Determine the [X, Y] coordinate at the center of the cell enclosing the given text.  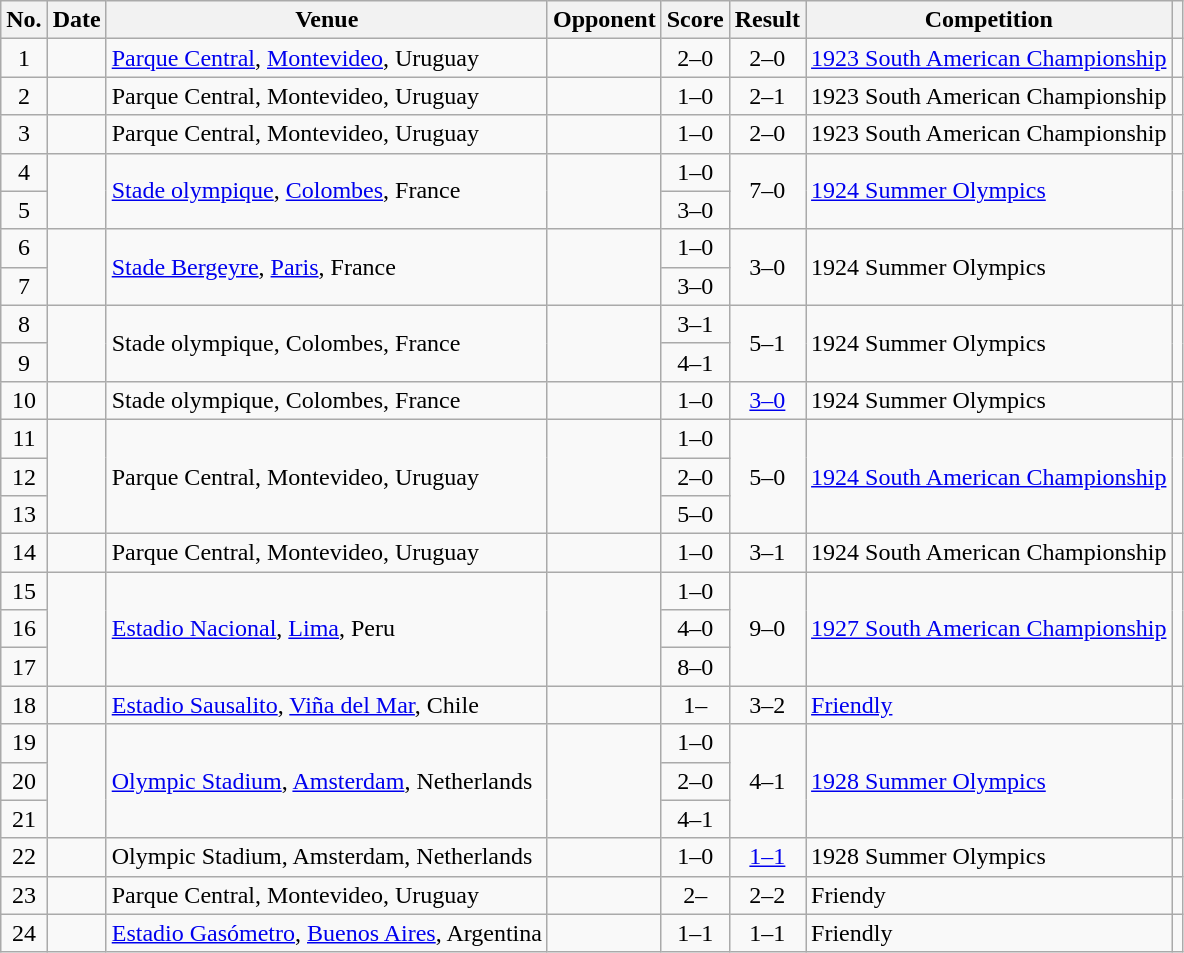
Competition [989, 20]
20 [24, 781]
24 [24, 933]
3 [24, 134]
11 [24, 438]
6 [24, 248]
14 [24, 553]
17 [24, 667]
9–0 [767, 629]
10 [24, 400]
5 [24, 210]
No. [24, 20]
16 [24, 629]
Venue [326, 20]
15 [24, 591]
Estadio Sausalito, Viña del Mar, Chile [326, 705]
3–2 [767, 705]
8 [24, 324]
Score [695, 20]
7 [24, 286]
2 [24, 96]
13 [24, 515]
22 [24, 857]
2–2 [767, 895]
8–0 [695, 667]
23 [24, 895]
5–1 [767, 343]
1– [695, 705]
12 [24, 477]
21 [24, 819]
Friendy [989, 895]
Opponent [604, 20]
18 [24, 705]
Estadio Gasómetro, Buenos Aires, Argentina [326, 933]
Estadio Nacional, Lima, Peru [326, 629]
Stade Bergeyre, Paris, France [326, 267]
7–0 [767, 191]
4 [24, 172]
1 [24, 58]
2–1 [767, 96]
9 [24, 362]
2– [695, 895]
Date [76, 20]
1927 South American Championship [989, 629]
19 [24, 743]
Result [767, 20]
4–0 [695, 629]
